Extract the [X, Y] coordinate from the center of the cell holding the provided text.  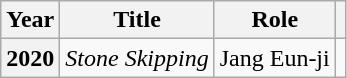
Jang Eun-ji [274, 58]
Role [274, 20]
2020 [30, 58]
Title [137, 20]
Stone Skipping [137, 58]
Year [30, 20]
